Search for the cell housing the specified text and yield its (X, Y) center coordinate. 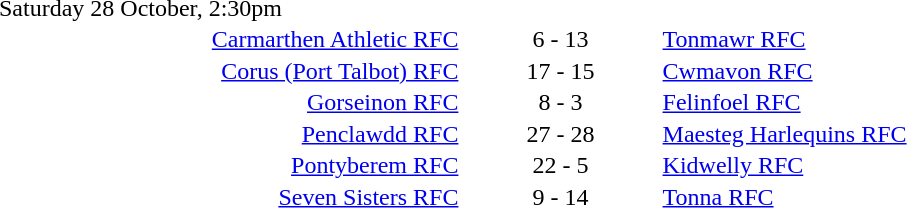
27 - 28 (560, 134)
8 - 3 (560, 103)
17 - 15 (560, 71)
22 - 5 (560, 165)
6 - 13 (560, 39)
